Pinpoint the cell where the given text exists, returning its (X, Y) midpoint coordinate. 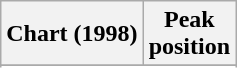
Chart (1998) (72, 34)
Peakposition (189, 34)
